Output the [X, Y] coordinate of the center of the cell containing the given text.  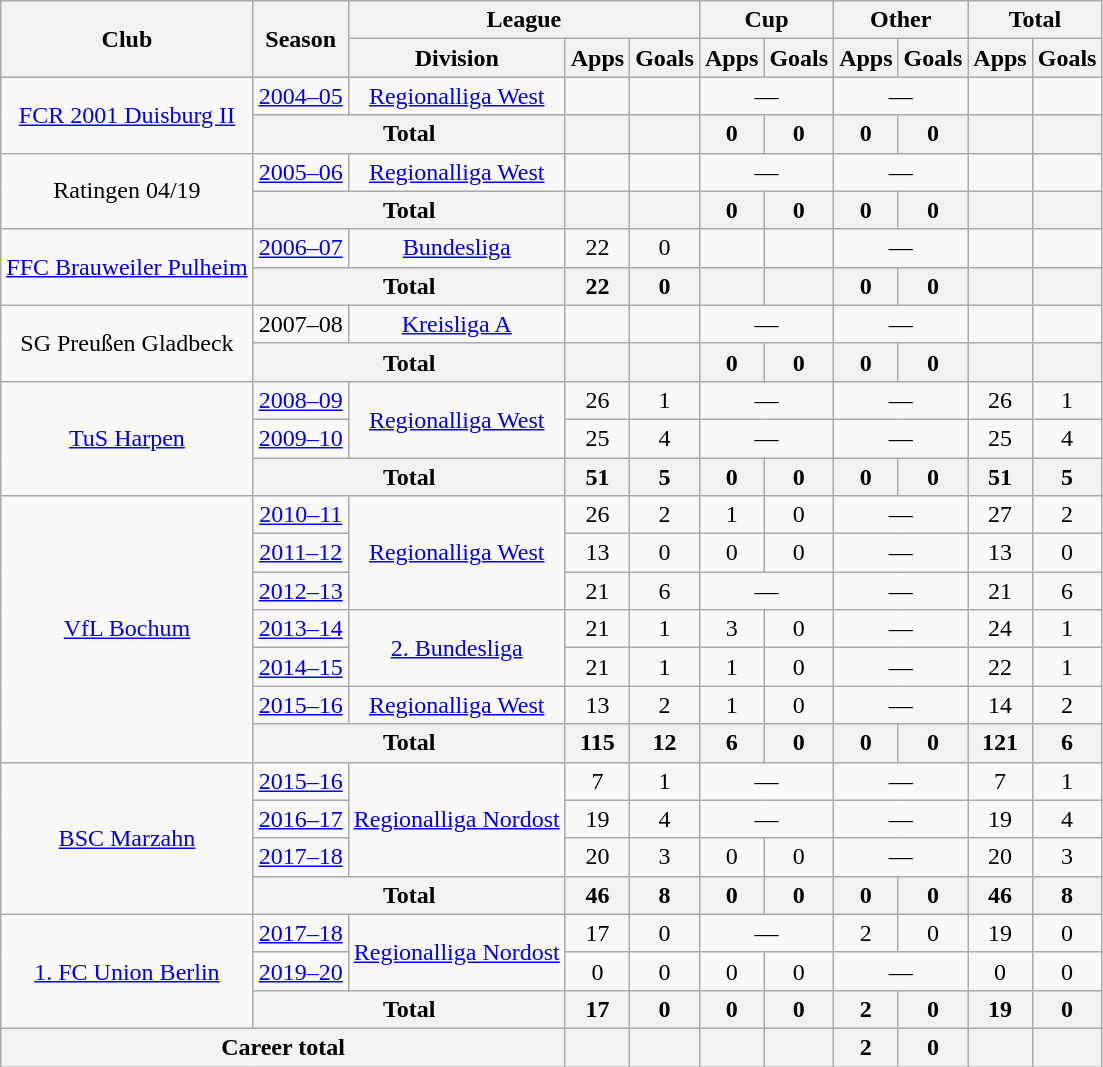
2019–20 [300, 971]
Bundesliga [456, 248]
2014–15 [300, 667]
2012–13 [300, 591]
Ratingen 04/19 [127, 191]
2011–12 [300, 553]
27 [1000, 515]
Club [127, 39]
VfL Bochum [127, 629]
Career total [283, 1047]
2016–17 [300, 819]
Division [456, 58]
SG Preußen Gladbeck [127, 343]
121 [1000, 743]
TuS Harpen [127, 438]
FFC Brauweiler Pulheim [127, 267]
2. Bundesliga [456, 648]
2009–10 [300, 438]
2010–11 [300, 515]
FCR 2001 Duisburg II [127, 115]
BSC Marzahn [127, 838]
Cup [766, 20]
2008–09 [300, 400]
12 [665, 743]
Other [901, 20]
1. FC Union Berlin [127, 971]
2007–08 [300, 324]
Season [300, 39]
Kreisliga A [456, 324]
2006–07 [300, 248]
League [524, 20]
2013–14 [300, 629]
2005–06 [300, 172]
24 [1000, 629]
2004–05 [300, 96]
14 [1000, 705]
115 [597, 743]
